Search for the cell housing the specified text and yield its (x, y) center coordinate. 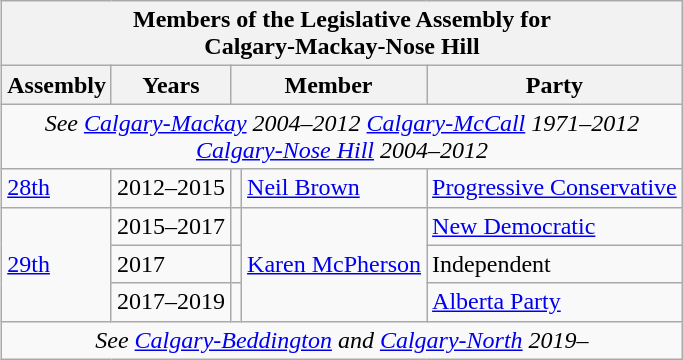
Neil Brown (334, 188)
See Calgary-Beddington and Calgary-North 2019– (342, 340)
2017–2019 (170, 302)
Alberta Party (555, 302)
2017 (170, 264)
See Calgary-Mackay 2004–2012 Calgary-McCall 1971–2012Calgary-Nose Hill 2004–2012 (342, 136)
28th (57, 188)
New Democratic (555, 226)
29th (57, 264)
Progressive Conservative (555, 188)
Independent (555, 264)
Member (328, 85)
Years (170, 85)
Party (555, 85)
Karen McPherson (334, 264)
Members of the Legislative Assembly forCalgary-Mackay-Nose Hill (342, 34)
2015–2017 (170, 226)
2012–2015 (170, 188)
Assembly (57, 85)
